Search for the cell housing the specified text and yield its [x, y] center coordinate. 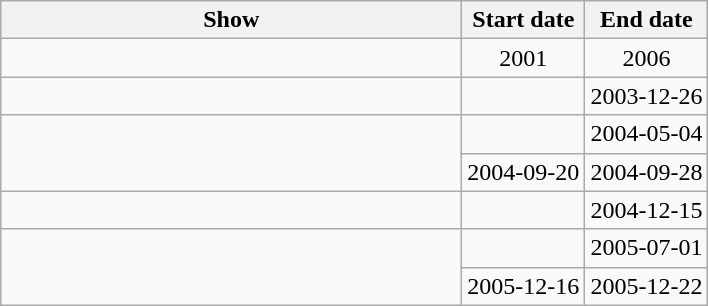
2004-09-20 [524, 172]
2005-07-01 [646, 248]
2006 [646, 58]
2005-12-16 [524, 286]
2001 [524, 58]
2003-12-26 [646, 96]
2004-09-28 [646, 172]
Start date [524, 20]
2004-12-15 [646, 210]
Show [232, 20]
End date [646, 20]
2005-12-22 [646, 286]
2004-05-04 [646, 134]
